Scan for the cell matching the given text and deliver its (X, Y) coordinate at center. 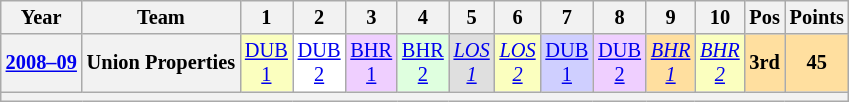
2008–09 (42, 63)
3 (371, 17)
7 (566, 17)
45 (817, 63)
2 (320, 17)
Year (42, 17)
LOS1 (472, 63)
6 (518, 17)
3rd (765, 63)
9 (670, 17)
LOS2 (518, 63)
4 (423, 17)
8 (620, 17)
10 (720, 17)
Union Properties (161, 63)
Team (161, 17)
Points (817, 17)
1 (266, 17)
Pos (765, 17)
5 (472, 17)
